Locate the cell with the specified text and output its (x, y) center coordinate. 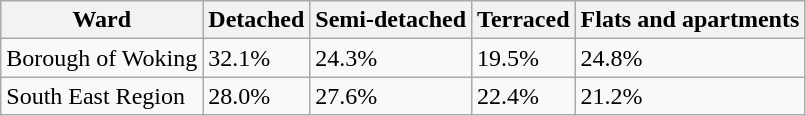
19.5% (524, 58)
Ward (102, 20)
Terraced (524, 20)
32.1% (256, 58)
South East Region (102, 96)
Borough of Woking (102, 58)
21.2% (690, 96)
22.4% (524, 96)
Flats and apartments (690, 20)
Semi-detached (391, 20)
27.6% (391, 96)
24.3% (391, 58)
28.0% (256, 96)
Detached (256, 20)
24.8% (690, 58)
